For the text-containing cell, return its midpoint in [X, Y] coordinate format. 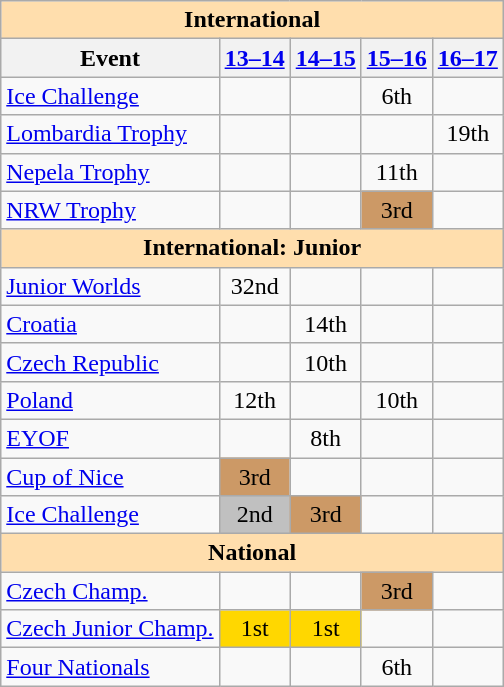
Czech Junior Champ. [110, 629]
International: Junior [252, 248]
Croatia [110, 324]
National [252, 553]
8th [326, 438]
14–15 [326, 58]
Nepela Trophy [110, 172]
Lombardia Trophy [110, 134]
13–14 [254, 58]
12th [254, 400]
2nd [254, 515]
Czech Republic [110, 362]
14th [326, 324]
32nd [254, 286]
EYOF [110, 438]
15–16 [396, 58]
16–17 [468, 58]
NRW Trophy [110, 210]
Event [110, 58]
19th [468, 134]
International [252, 20]
Junior Worlds [110, 286]
Poland [110, 400]
11th [396, 172]
Cup of Nice [110, 477]
Czech Champ. [110, 591]
Four Nationals [110, 667]
